For the text-containing cell, return its midpoint in [X, Y] coordinate format. 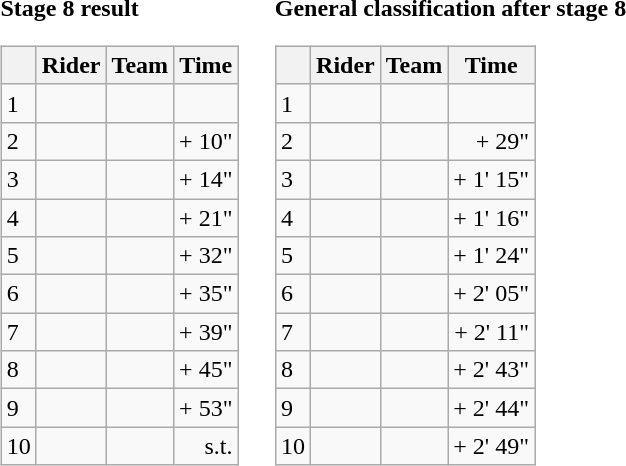
+ 32" [206, 256]
+ 1' 16" [492, 217]
+ 2' 49" [492, 446]
+ 14" [206, 179]
+ 2' 44" [492, 408]
+ 53" [206, 408]
+ 35" [206, 294]
+ 39" [206, 332]
+ 21" [206, 217]
+ 29" [492, 141]
s.t. [206, 446]
+ 1' 15" [492, 179]
+ 45" [206, 370]
+ 2' 05" [492, 294]
+ 10" [206, 141]
+ 2' 11" [492, 332]
+ 1' 24" [492, 256]
+ 2' 43" [492, 370]
